Scan for the cell matching the given text and deliver its [X, Y] coordinate at center. 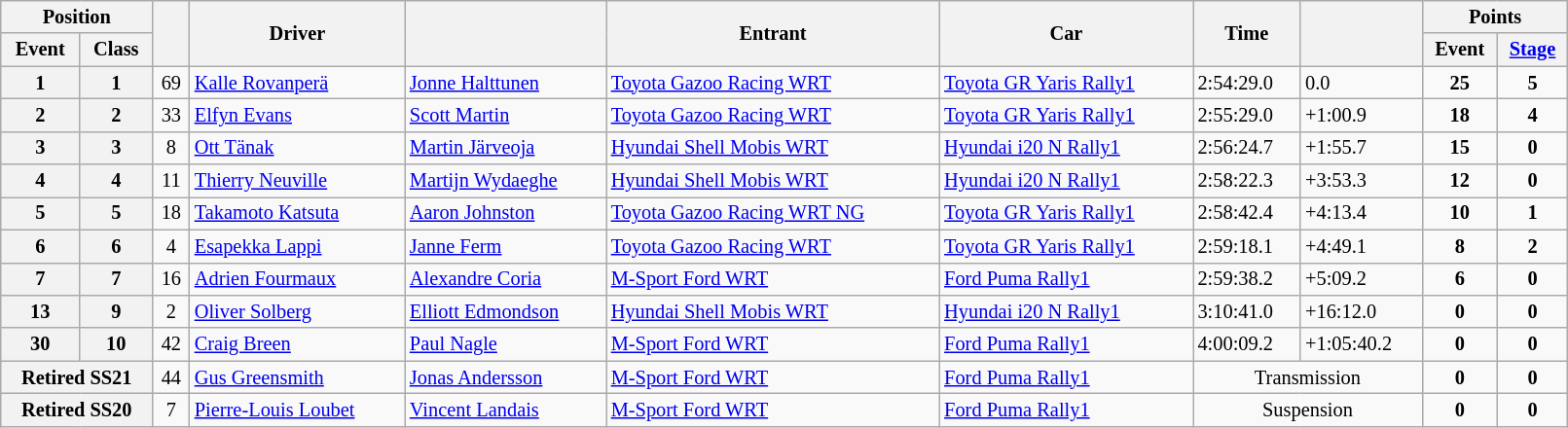
Craig Breen [298, 344]
+3:53.3 [1361, 181]
Elfyn Evans [298, 115]
2:58:22.3 [1248, 181]
9 [117, 311]
Vincent Landais [506, 410]
Retired SS20 [77, 410]
Martijn Wydaeghe [506, 181]
25 [1460, 83]
+4:49.1 [1361, 246]
Gus Greensmith [298, 377]
Car [1066, 33]
Aaron Johnston [506, 213]
Adrien Fourmaux [298, 279]
+1:05:40.2 [1361, 344]
2:59:18.1 [1248, 246]
Jonas Andersson [506, 377]
Pierre-Louis Loubet [298, 410]
+1:00.9 [1361, 115]
Paul Nagle [506, 344]
Elliott Edmondson [506, 311]
Oliver Solberg [298, 311]
Thierry Neuville [298, 181]
+1:55.7 [1361, 148]
Esapekka Lappi [298, 246]
4:00:09.2 [1248, 344]
2:54:29.0 [1248, 83]
0.0 [1361, 83]
2:58:42.4 [1248, 213]
Janne Ferm [506, 246]
Driver [298, 33]
2:56:24.7 [1248, 148]
Position [77, 17]
42 [171, 344]
12 [1460, 181]
Class [117, 50]
2:55:29.0 [1248, 115]
Time [1248, 33]
44 [171, 377]
33 [171, 115]
13 [41, 311]
+4:13.4 [1361, 213]
Ott Tänak [298, 148]
Retired SS21 [77, 377]
3:10:41.0 [1248, 311]
Points [1495, 17]
Entrant [773, 33]
Martin Järveoja [506, 148]
Scott Martin [506, 115]
+5:09.2 [1361, 279]
Alexandre Coria [506, 279]
Suspension [1308, 410]
Stage [1532, 50]
2:59:38.2 [1248, 279]
69 [171, 83]
16 [171, 279]
Kalle Rovanperä [298, 83]
15 [1460, 148]
11 [171, 181]
30 [41, 344]
Takamoto Katsuta [298, 213]
Transmission [1308, 377]
+16:12.0 [1361, 311]
Toyota Gazoo Racing WRT NG [773, 213]
Jonne Halttunen [506, 83]
